Output the [x, y] coordinate of the center of the cell containing the given text.  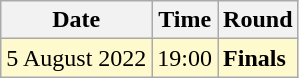
Finals [258, 58]
5 August 2022 [76, 58]
19:00 [185, 58]
Date [76, 20]
Time [185, 20]
Round [258, 20]
